Pinpoint the cell where the given text exists, returning its (X, Y) midpoint coordinate. 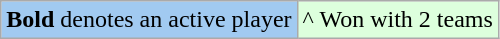
Bold denotes an active player (149, 20)
^ Won with 2 teams (398, 20)
